Identify which cell holds the provided text, then report its [x, y] central coordinate. 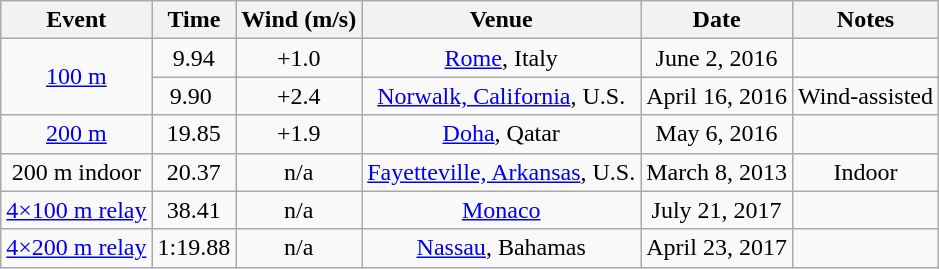
May 6, 2016 [717, 134]
July 21, 2017 [717, 210]
4×200 m relay [76, 248]
Doha, Qatar [502, 134]
Time [194, 20]
+1.9 [299, 134]
20.37 [194, 172]
Wind (m/s) [299, 20]
38.41 [194, 210]
Norwalk, California, U.S. [502, 96]
April 23, 2017 [717, 248]
200 m indoor [76, 172]
Venue [502, 20]
Nassau, Bahamas [502, 248]
100 m [76, 77]
Fayetteville, Arkansas, U.S. [502, 172]
April 16, 2016 [717, 96]
9.90 [194, 96]
9.94 [194, 58]
Rome, Italy [502, 58]
June 2, 2016 [717, 58]
Indoor [865, 172]
March 8, 2013 [717, 172]
+1.0 [299, 58]
19.85 [194, 134]
1:19.88 [194, 248]
Monaco [502, 210]
+2.4 [299, 96]
4×100 m relay [76, 210]
200 m [76, 134]
Notes [865, 20]
Wind-assisted [865, 96]
Event [76, 20]
Date [717, 20]
